Capture the cell that displays the provided text and extract its (x, y) central coordinate. 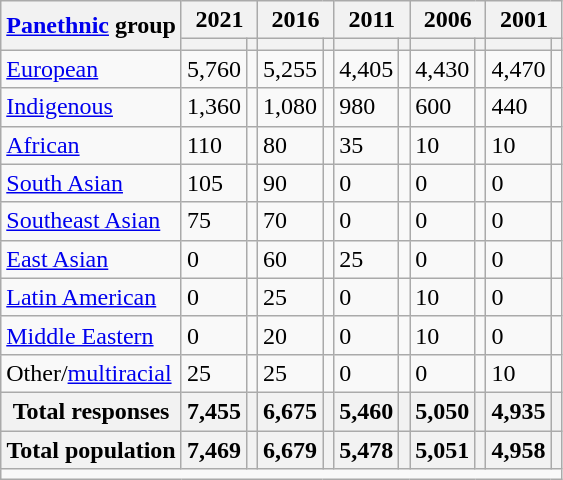
105 (214, 183)
2021 (219, 20)
South Asian (92, 183)
4,958 (518, 449)
600 (442, 107)
7,455 (214, 411)
20 (290, 335)
5,051 (442, 449)
European (92, 69)
2006 (448, 20)
Total responses (92, 411)
Middle Eastern (92, 335)
4,470 (518, 69)
5,255 (290, 69)
6,675 (290, 411)
980 (366, 107)
110 (214, 145)
African (92, 145)
1,080 (290, 107)
35 (366, 145)
Other/multiracial (92, 373)
440 (518, 107)
Total population (92, 449)
5,050 (442, 411)
4,405 (366, 69)
4,935 (518, 411)
4,430 (442, 69)
80 (290, 145)
Panethnic group (92, 26)
Indigenous (92, 107)
2016 (296, 20)
90 (290, 183)
7,469 (214, 449)
Latin American (92, 297)
5,478 (366, 449)
Southeast Asian (92, 221)
70 (290, 221)
5,760 (214, 69)
5,460 (366, 411)
60 (290, 259)
1,360 (214, 107)
East Asian (92, 259)
6,679 (290, 449)
75 (214, 221)
2001 (524, 20)
2011 (372, 20)
